Detect which cell encompasses the target text, then output its (x, y) center coordinate. 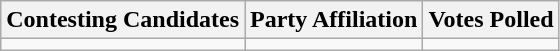
Votes Polled (491, 20)
Contesting Candidates (123, 20)
Party Affiliation (334, 20)
